Return (X, Y) of the center of cell containing provided text 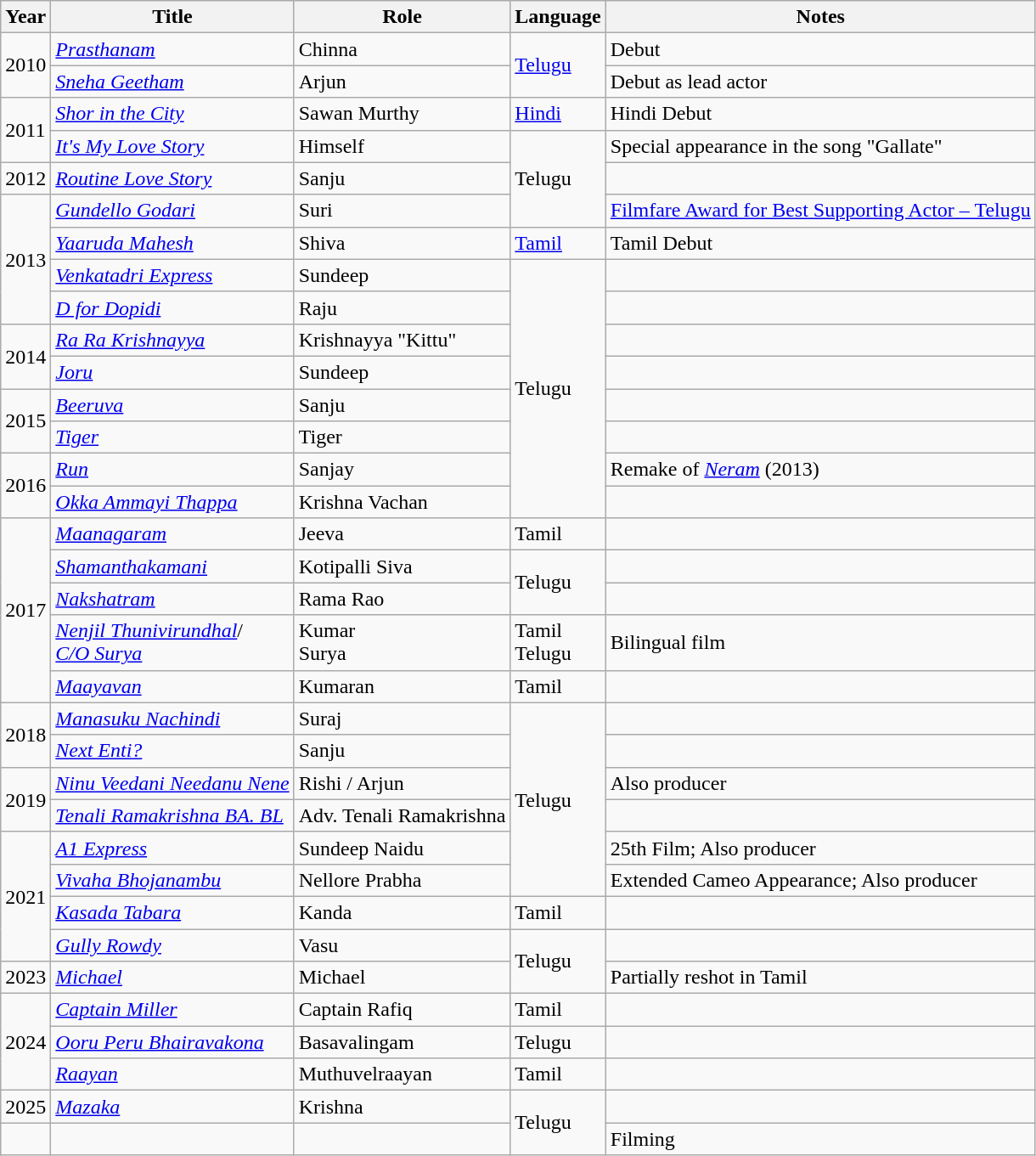
Vasu (403, 945)
Captain Rafiq (403, 1010)
Run (172, 470)
Okka Ammayi Thappa (172, 502)
Debut as lead actor (820, 82)
25th Film; Also producer (820, 848)
Filming (820, 1139)
2021 (25, 896)
Nellore Prabha (403, 880)
Tamil Debut (820, 243)
Routine Love Story (172, 178)
Mazaka (172, 1107)
Tenali Ramakrishna BA. BL (172, 815)
Joru (172, 372)
2018 (25, 735)
Role (403, 17)
D for Dopidi (172, 307)
Prasthanam (172, 49)
Muthuvelraayan (403, 1074)
Kasada Tabara (172, 912)
Shamanthakamani (172, 567)
Remake of Neram (2013) (820, 470)
Title (172, 17)
It's My Love Story (172, 146)
Raju (403, 307)
2025 (25, 1107)
KumarSurya (403, 642)
Venkatadri Express (172, 275)
Filmfare Award for Best Supporting Actor – Telugu (820, 211)
Special appearance in the song "Gallate" (820, 146)
Nenjil Thunivirundhal/C/O Surya (172, 642)
2011 (25, 130)
Kanda (403, 912)
Gundello Godari (172, 211)
Basavalingam (403, 1042)
2010 (25, 65)
Rama Rao (403, 599)
Arjun (403, 82)
Manasuku Nachindi (172, 719)
Partially reshot in Tamil (820, 978)
Hindi (558, 114)
Sawan Murthy (403, 114)
Language (558, 17)
Notes (820, 17)
Kumaran (403, 686)
Ninu Veedani Needanu Nene (172, 783)
TamilTelugu (558, 642)
Chinna (403, 49)
Krishna Vachan (403, 502)
Maanagaram (172, 534)
Shiva (403, 243)
Suri (403, 211)
Ooru Peru Bhairavakona (172, 1042)
Also producer (820, 783)
Shor in the City (172, 114)
Year (25, 17)
Bilingual film (820, 642)
Sneha Geetham (172, 82)
Extended Cameo Appearance; Also producer (820, 880)
Himself (403, 146)
Rishi / Arjun (403, 783)
Vivaha Bhojanambu (172, 880)
Yaaruda Mahesh (172, 243)
Kotipalli Siva (403, 567)
Next Enti? (172, 751)
2023 (25, 978)
Sundeep Naidu (403, 848)
Ra Ra Krishnayya (172, 340)
Krishnayya "Kittu" (403, 340)
Suraj (403, 719)
Adv. Tenali Ramakrishna (403, 815)
Sanjay (403, 470)
Captain Miller (172, 1010)
2017 (25, 610)
Beeruva (172, 405)
Nakshatram (172, 599)
2012 (25, 178)
2016 (25, 486)
Maayavan (172, 686)
Raayan (172, 1074)
Gully Rowdy (172, 945)
Hindi Debut (820, 114)
2013 (25, 259)
Krishna (403, 1107)
Debut (820, 49)
2019 (25, 799)
2015 (25, 421)
A1 Express (172, 848)
2014 (25, 356)
2024 (25, 1042)
Jeeva (403, 534)
